Provide the [X, Y] coordinate of the cell's center where the given text is located.  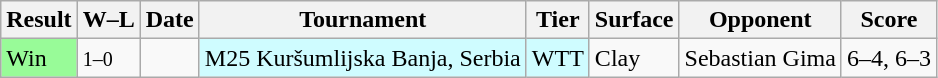
Sebastian Gima [760, 58]
6–4, 6–3 [888, 58]
Tournament [362, 20]
Clay [634, 58]
W–L [108, 20]
Win [39, 58]
1–0 [108, 58]
Surface [634, 20]
Result [39, 20]
Opponent [760, 20]
Date [170, 20]
WTT [558, 58]
Score [888, 20]
M25 Kuršumlijska Banja, Serbia [362, 58]
Tier [558, 20]
